Detect which cell encompasses the target text, then output its (X, Y) center coordinate. 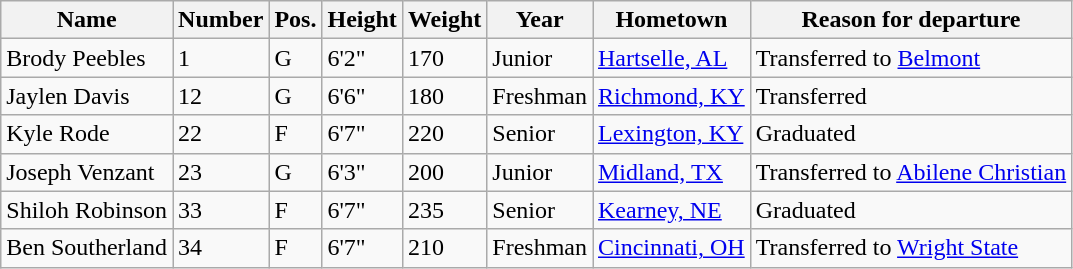
235 (444, 210)
Name (87, 20)
Reason for departure (910, 20)
6'6" (362, 96)
Kearney, NE (671, 210)
180 (444, 96)
6'2" (362, 58)
Kyle Rode (87, 134)
Ben Southerland (87, 248)
Transferred to Belmont (910, 58)
Weight (444, 20)
34 (221, 248)
Transferred (910, 96)
6'3" (362, 172)
22 (221, 134)
210 (444, 248)
Height (362, 20)
Midland, TX (671, 172)
Transferred to Abilene Christian (910, 172)
Brody Peebles (87, 58)
200 (444, 172)
Lexington, KY (671, 134)
Jaylen Davis (87, 96)
170 (444, 58)
Transferred to Wright State (910, 248)
220 (444, 134)
Richmond, KY (671, 96)
Hartselle, AL (671, 58)
Joseph Venzant (87, 172)
33 (221, 210)
Pos. (296, 20)
Hometown (671, 20)
Shiloh Robinson (87, 210)
23 (221, 172)
12 (221, 96)
Year (540, 20)
1 (221, 58)
Number (221, 20)
Cincinnati, OH (671, 248)
